Pinpoint the cell where the given text exists, returning its [x, y] midpoint coordinate. 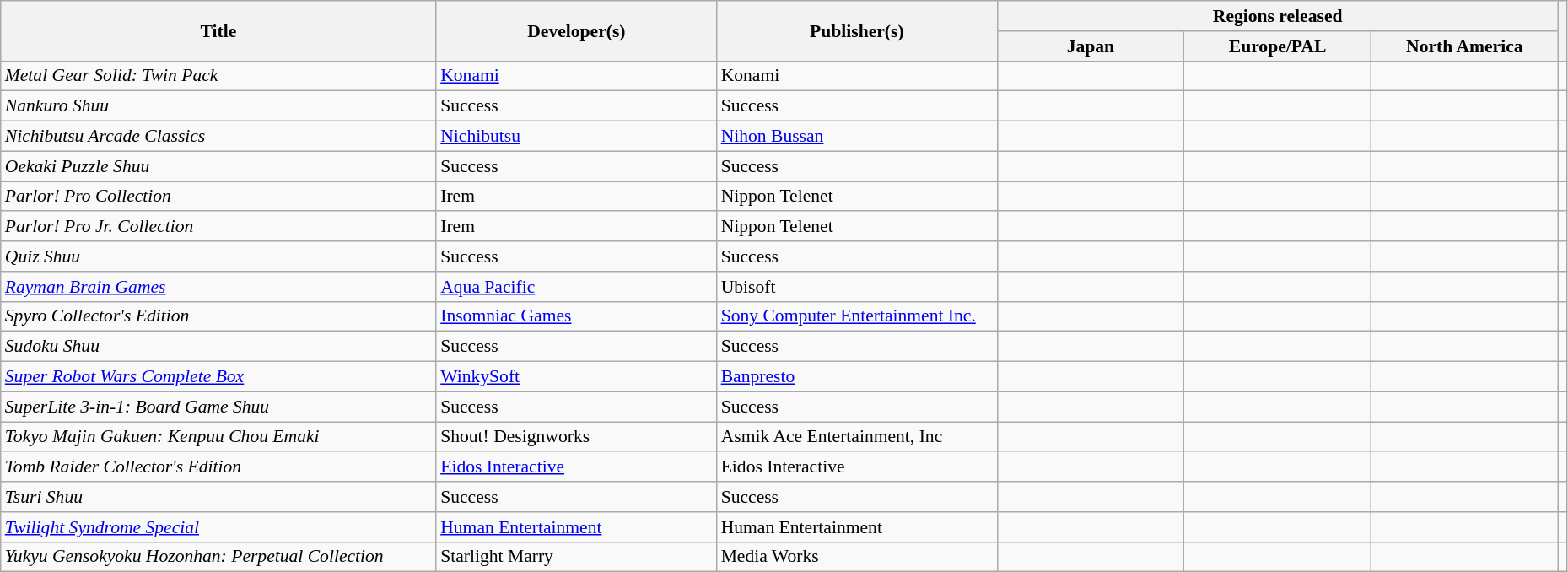
Ubisoft [857, 287]
Oekaki Puzzle Shuu [218, 166]
Aqua Pacific [576, 287]
Japan [1090, 46]
Spyro Collector's Edition [218, 316]
Sony Computer Entertainment Inc. [857, 316]
Developer(s) [576, 30]
Yukyu Gensokyoku Hozonhan: Perpetual Collection [218, 557]
Banpresto [857, 377]
Rayman Brain Games [218, 287]
Publisher(s) [857, 30]
SuperLite 3-in-1: Board Game Shuu [218, 407]
Tsuri Shuu [218, 497]
Twilight Syndrome Special [218, 527]
Parlor! Pro Jr. Collection [218, 227]
WinkySoft [576, 377]
Title [218, 30]
Nichibutsu Arcade Classics [218, 137]
Parlor! Pro Collection [218, 197]
Shout! Designworks [576, 437]
Nankuro Shuu [218, 106]
Insomniac Games [576, 316]
Tomb Raider Collector's Edition [218, 467]
Super Robot Wars Complete Box [218, 377]
Nihon Bussan [857, 137]
Starlight Marry [576, 557]
Metal Gear Solid: Twin Pack [218, 76]
Asmik Ace Entertainment, Inc [857, 437]
North America [1465, 46]
Europe/PAL [1278, 46]
Regions released [1277, 16]
Nichibutsu [576, 137]
Quiz Shuu [218, 256]
Tokyo Majin Gakuen: Kenpuu Chou Emaki [218, 437]
Sudoku Shuu [218, 347]
Media Works [857, 557]
